Determine the [X, Y] coordinate at the center of the cell enclosing the given text.  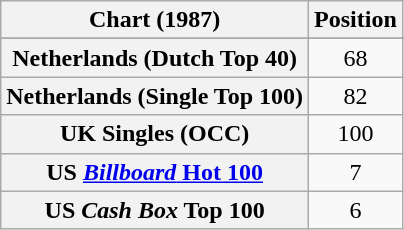
Position [356, 20]
Netherlands (Single Top 100) [155, 96]
82 [356, 96]
US Billboard Hot 100 [155, 172]
Netherlands (Dutch Top 40) [155, 58]
Chart (1987) [155, 20]
7 [356, 172]
UK Singles (OCC) [155, 134]
68 [356, 58]
6 [356, 210]
US Cash Box Top 100 [155, 210]
100 [356, 134]
